For the text-containing cell, return its midpoint in (X, Y) coordinate format. 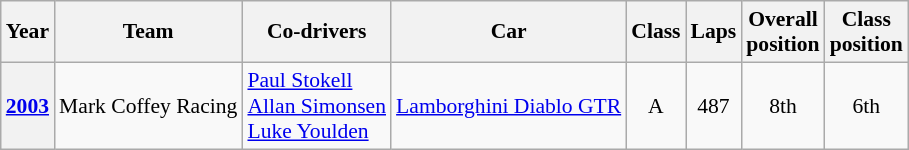
Paul Stokell Allan Simonsen Luke Youlden (316, 106)
Lamborghini Diablo GTR (508, 106)
Mark Coffey Racing (148, 106)
487 (714, 106)
Year (28, 32)
Car (508, 32)
Laps (714, 32)
A (656, 106)
Co-drivers (316, 32)
Overallposition (782, 32)
Team (148, 32)
6th (866, 106)
2003 (28, 106)
Class (656, 32)
Classposition (866, 32)
8th (782, 106)
